Capture the cell that displays the provided text and extract its [X, Y] central coordinate. 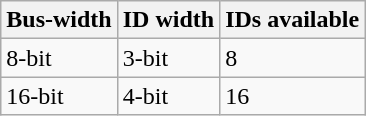
16-bit [59, 96]
Bus-width [59, 20]
8 [292, 58]
4-bit [168, 96]
ID width [168, 20]
16 [292, 96]
8-bit [59, 58]
IDs available [292, 20]
3-bit [168, 58]
